Locate the cell with the specified text and output its [x, y] center coordinate. 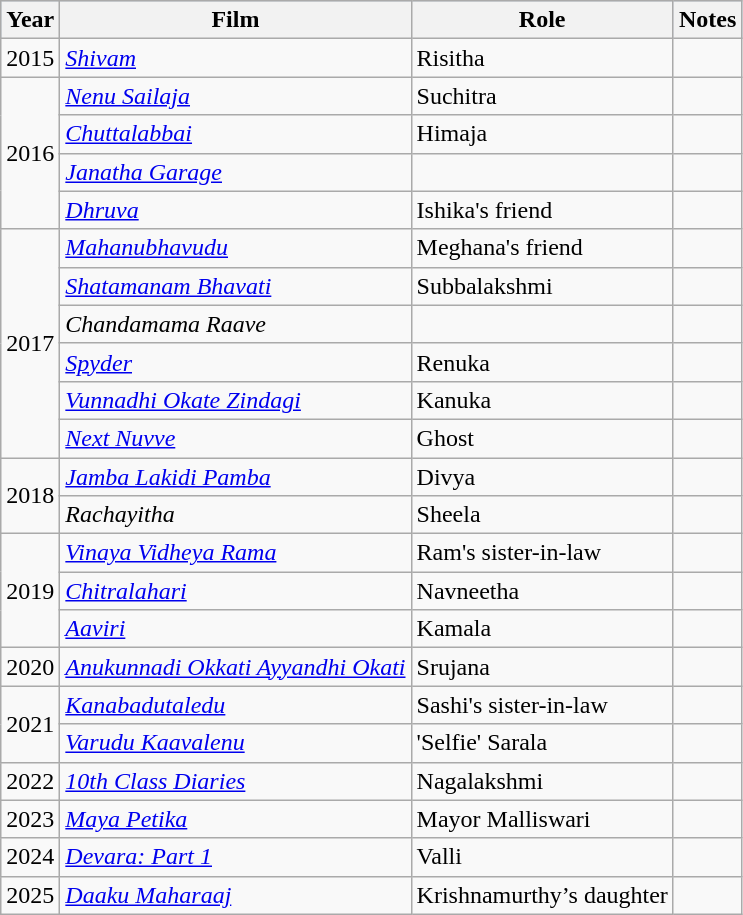
2019 [30, 591]
Chuttalabbai [236, 134]
Varudu Kaavalenu [236, 743]
Film [236, 20]
Vunnadhi Okate Zindagi [236, 400]
Suchitra [542, 96]
Chandamama Raave [236, 324]
Maya Petika [236, 819]
2022 [30, 781]
Chitralahari [236, 591]
Shatamanam Bhavati [236, 286]
2015 [30, 58]
2023 [30, 819]
Anukunnadi Okkati Ayyandhi Okati [236, 667]
Mahanubhavudu [236, 248]
Shivam [236, 58]
Sashi's sister-in-law [542, 705]
Ishika's friend [542, 210]
Spyder [236, 362]
Janatha Garage [236, 172]
2021 [30, 724]
Renuka [542, 362]
Dhruva [236, 210]
Year [30, 20]
'Selfie' Sarala [542, 743]
Valli [542, 857]
2016 [30, 153]
Kamala [542, 629]
Sheela [542, 515]
Nagalakshmi [542, 781]
Srujana [542, 667]
Nenu Sailaja [236, 96]
Jamba Lakidi Pamba [236, 477]
Divya [542, 477]
Ghost [542, 438]
Risitha [542, 58]
Kanuka [542, 400]
2025 [30, 895]
Subbalakshmi [542, 286]
Mayor Malliswari [542, 819]
Himaja [542, 134]
10th Class Diaries [236, 781]
Notes [707, 20]
Navneetha [542, 591]
Daaku Maharaaj [236, 895]
Next Nuvve [236, 438]
Krishnamurthy’s daughter [542, 895]
2020 [30, 667]
Devara: Part 1 [236, 857]
Role [542, 20]
Rachayitha [236, 515]
2018 [30, 496]
Ram's sister-in-law [542, 553]
2024 [30, 857]
Aaviri [236, 629]
Vinaya Vidheya Rama [236, 553]
Kanabadutaledu [236, 705]
Meghana's friend [542, 248]
2017 [30, 343]
